Find where the given text appears and provide that cell's center as [x, y] coordinate. 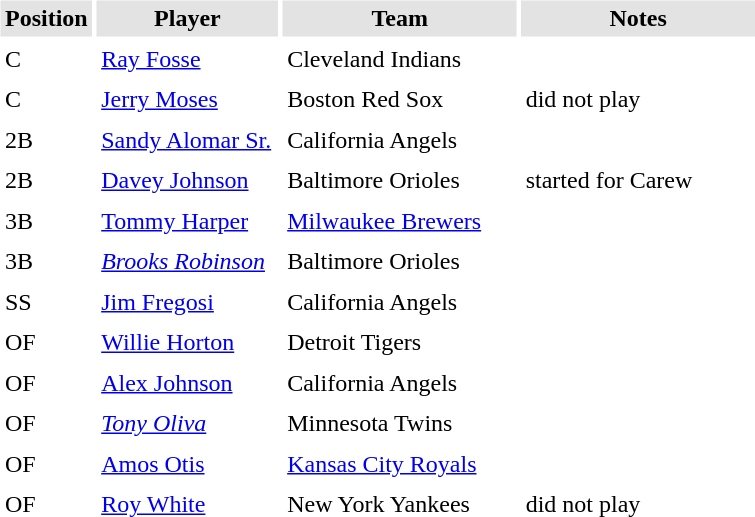
Davey Johnson [188, 180]
did not play [638, 100]
Amos Otis [188, 464]
Minnesota Twins [400, 424]
Boston Red Sox [400, 100]
Sandy Alomar Sr. [188, 140]
Jim Fregosi [188, 302]
Brooks Robinson [188, 262]
Kansas City Royals [400, 464]
Cleveland Indians [400, 59]
Jerry Moses [188, 100]
started for Carew [638, 180]
Alex Johnson [188, 383]
Player [188, 18]
Position [46, 18]
Willie Horton [188, 342]
Ray Fosse [188, 59]
Detroit Tigers [400, 342]
Tommy Harper [188, 221]
Notes [638, 18]
Team [400, 18]
Milwaukee Brewers [400, 221]
Tony Oliva [188, 424]
SS [46, 302]
